Identify which cell holds the provided text, then report its [x, y] central coordinate. 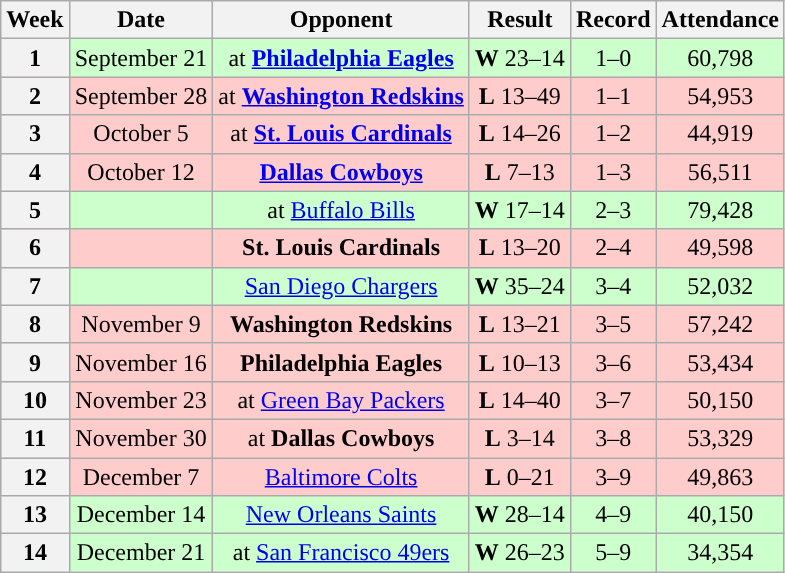
W 23–14 [520, 58]
54,953 [720, 96]
2–3 [613, 210]
9 [35, 362]
52,032 [720, 286]
Week [35, 20]
5–9 [613, 553]
40,150 [720, 515]
3 [35, 134]
Philadelphia Eagles [341, 362]
November 23 [141, 400]
November 9 [141, 324]
4–9 [613, 515]
2 [35, 96]
L 7–13 [520, 172]
December 7 [141, 477]
3–8 [613, 438]
Baltimore Colts [341, 477]
L 14–26 [520, 134]
53,434 [720, 362]
December 21 [141, 553]
L 13–20 [520, 248]
Opponent [341, 20]
1 [35, 58]
Date [141, 20]
L 0–21 [520, 477]
49,863 [720, 477]
1–0 [613, 58]
September 21 [141, 58]
2–4 [613, 248]
W 17–14 [520, 210]
3–7 [613, 400]
3–9 [613, 477]
Washington Redskins [341, 324]
September 28 [141, 96]
1–3 [613, 172]
November 16 [141, 362]
34,354 [720, 553]
12 [35, 477]
at Green Bay Packers [341, 400]
October 12 [141, 172]
Dallas Cowboys [341, 172]
W 26–23 [520, 553]
at Washington Redskins [341, 96]
5 [35, 210]
San Diego Chargers [341, 286]
L 13–49 [520, 96]
at Philadelphia Eagles [341, 58]
at San Francisco 49ers [341, 553]
W 28–14 [520, 515]
L 3–14 [520, 438]
10 [35, 400]
St. Louis Cardinals [341, 248]
11 [35, 438]
7 [35, 286]
44,919 [720, 134]
53,329 [720, 438]
4 [35, 172]
60,798 [720, 58]
8 [35, 324]
at Dallas Cowboys [341, 438]
1–2 [613, 134]
6 [35, 248]
13 [35, 515]
L 13–21 [520, 324]
56,511 [720, 172]
Attendance [720, 20]
49,598 [720, 248]
3–5 [613, 324]
W 35–24 [520, 286]
79,428 [720, 210]
at St. Louis Cardinals [341, 134]
1–1 [613, 96]
57,242 [720, 324]
November 30 [141, 438]
Result [520, 20]
L 10–13 [520, 362]
at Buffalo Bills [341, 210]
14 [35, 553]
December 14 [141, 515]
Record [613, 20]
3–4 [613, 286]
October 5 [141, 134]
3–6 [613, 362]
50,150 [720, 400]
New Orleans Saints [341, 515]
L 14–40 [520, 400]
